Return (X, Y) of the center of cell containing provided text 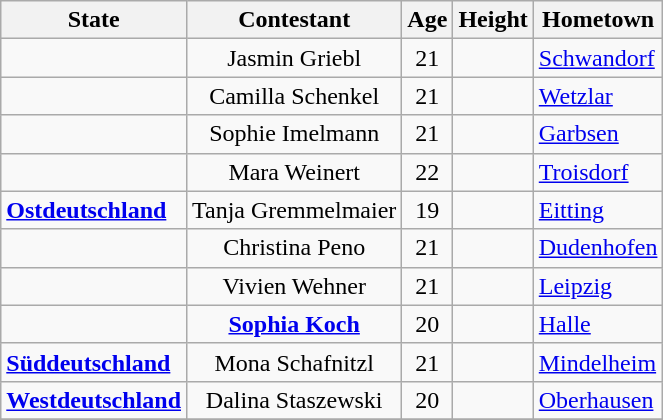
Jasmin Griebl (294, 58)
Halle (598, 324)
Age (428, 20)
Schwandorf (598, 58)
Westdeutschland (94, 400)
Sophie Imelmann (294, 134)
19 (428, 210)
Eitting (598, 210)
Leipzig (598, 286)
Dudenhofen (598, 248)
Hometown (598, 20)
Camilla Schenkel (294, 96)
Süddeutschland (94, 362)
Troisdorf (598, 172)
Christina Peno (294, 248)
Vivien Wehner (294, 286)
Garbsen (598, 134)
Contestant (294, 20)
22 (428, 172)
Mara Weinert (294, 172)
Dalina Staszewski (294, 400)
Ostdeutschland (94, 210)
Mindelheim (598, 362)
Wetzlar (598, 96)
Mona Schafnitzl (294, 362)
Oberhausen (598, 400)
Height (493, 20)
Tanja Gremmelmaier (294, 210)
Sophia Koch (294, 324)
State (94, 20)
